Find where the given text appears and provide that cell's center as [X, Y] coordinate. 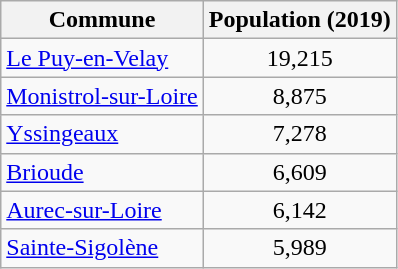
Yssingeaux [102, 134]
8,875 [300, 96]
Brioude [102, 172]
5,989 [300, 248]
Monistrol-sur-Loire [102, 96]
6,142 [300, 210]
Aurec-sur-Loire [102, 210]
Le Puy-en-Velay [102, 58]
Population (2019) [300, 20]
6,609 [300, 172]
Commune [102, 20]
19,215 [300, 58]
7,278 [300, 134]
Sainte-Sigolène [102, 248]
